Extract the (X, Y) coordinate from the center of the cell holding the provided text.  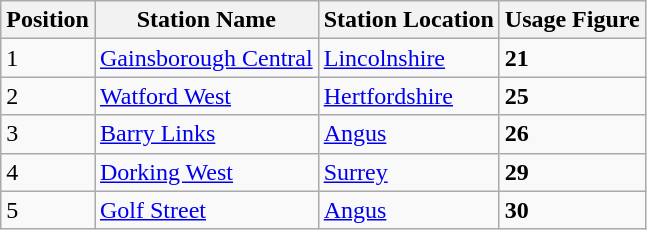
25 (572, 96)
Station Name (206, 20)
Surrey (408, 172)
Position (48, 20)
4 (48, 172)
Golf Street (206, 210)
30 (572, 210)
26 (572, 134)
1 (48, 58)
3 (48, 134)
21 (572, 58)
29 (572, 172)
Barry Links (206, 134)
Station Location (408, 20)
Watford West (206, 96)
2 (48, 96)
Gainsborough Central (206, 58)
Usage Figure (572, 20)
Lincolnshire (408, 58)
Dorking West (206, 172)
5 (48, 210)
Hertfordshire (408, 96)
